Detect which cell encompasses the target text, then output its [X, Y] center coordinate. 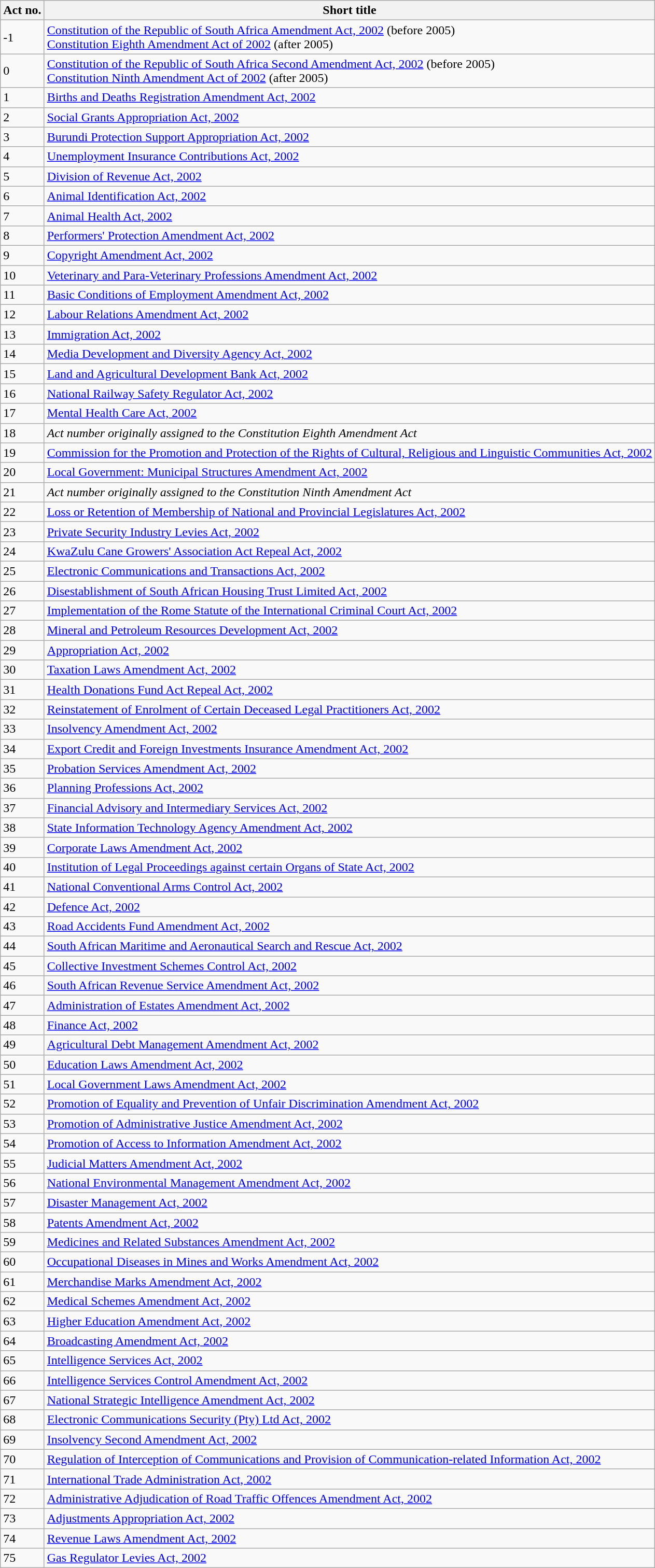
Revenue Laws Amendment Act, 2002 [350, 1538]
Financial Advisory and Intermediary Services Act, 2002 [350, 808]
74 [22, 1538]
6 [22, 196]
Taxation Laws Amendment Act, 2002 [350, 670]
Local Government: Municipal Structures Amendment Act, 2002 [350, 472]
33 [22, 729]
Land and Agricultural Development Bank Act, 2002 [350, 374]
Electronic Communications Security (Pty) Ltd Act, 2002 [350, 1420]
Animal Health Act, 2002 [350, 216]
63 [22, 1321]
Performers' Protection Amendment Act, 2002 [350, 235]
46 [22, 986]
Commission for the Promotion and Protection of the Rights of Cultural, Religious and Linguistic Communities Act, 2002 [350, 453]
Administration of Estates Amendment Act, 2002 [350, 1005]
30 [22, 670]
62 [22, 1301]
Burundi Protection Support Appropriation Act, 2002 [350, 137]
21 [22, 492]
Mineral and Petroleum Resources Development Act, 2002 [350, 631]
Medical Schemes Amendment Act, 2002 [350, 1301]
44 [22, 946]
Appropriation Act, 2002 [350, 650]
Merchandise Marks Amendment Act, 2002 [350, 1282]
Regulation of Interception of Communications and Provision of Communication-related Information Act, 2002 [350, 1459]
Collective Investment Schemes Control Act, 2002 [350, 966]
Probation Services Amendment Act, 2002 [350, 768]
Disestablishment of South African Housing Trust Limited Act, 2002 [350, 591]
26 [22, 591]
28 [22, 631]
14 [22, 354]
31 [22, 690]
34 [22, 749]
9 [22, 255]
49 [22, 1045]
Adjustments Appropriation Act, 2002 [350, 1518]
Social Grants Appropriation Act, 2002 [350, 117]
53 [22, 1124]
Road Accidents Fund Amendment Act, 2002 [350, 927]
75 [22, 1558]
Reinstatement of Enrolment of Certain Deceased Legal Practitioners Act, 2002 [350, 709]
48 [22, 1025]
69 [22, 1439]
State Information Technology Agency Amendment Act, 2002 [350, 828]
72 [22, 1499]
25 [22, 571]
45 [22, 966]
Intelligence Services Control Amendment Act, 2002 [350, 1380]
10 [22, 275]
42 [22, 907]
National Conventional Arms Control Act, 2002 [350, 887]
Electronic Communications and Transactions Act, 2002 [350, 571]
Labour Relations Amendment Act, 2002 [350, 315]
41 [22, 887]
50 [22, 1065]
54 [22, 1143]
71 [22, 1479]
Loss or Retention of Membership of National and Provincial Legislatures Act, 2002 [350, 512]
Agricultural Debt Management Amendment Act, 2002 [350, 1045]
National Railway Safety Regulator Act, 2002 [350, 394]
43 [22, 927]
South African Revenue Service Amendment Act, 2002 [350, 986]
Intelligence Services Act, 2002 [350, 1361]
20 [22, 472]
16 [22, 394]
13 [22, 334]
-1 [22, 37]
51 [22, 1084]
Judicial Matters Amendment Act, 2002 [350, 1163]
Institution of Legal Proceedings against certain Organs of State Act, 2002 [350, 867]
Education Laws Amendment Act, 2002 [350, 1065]
5 [22, 176]
Defence Act, 2002 [350, 907]
Local Government Laws Amendment Act, 2002 [350, 1084]
Corporate Laws Amendment Act, 2002 [350, 847]
Gas Regulator Levies Act, 2002 [350, 1558]
Health Donations Fund Act Repeal Act, 2002 [350, 690]
Higher Education Amendment Act, 2002 [350, 1321]
Promotion of Access to Information Amendment Act, 2002 [350, 1143]
Division of Revenue Act, 2002 [350, 176]
27 [22, 611]
KwaZulu Cane Growers' Association Act Repeal Act, 2002 [350, 551]
South African Maritime and Aeronautical Search and Rescue Act, 2002 [350, 946]
Planning Professions Act, 2002 [350, 788]
Animal Identification Act, 2002 [350, 196]
32 [22, 709]
Constitution of the Republic of South Africa Second Amendment Act, 2002 (before 2005) Constitution Ninth Amendment Act of 2002 (after 2005) [350, 71]
47 [22, 1005]
35 [22, 768]
66 [22, 1380]
Insolvency Second Amendment Act, 2002 [350, 1439]
Veterinary and Para-Veterinary Professions Amendment Act, 2002 [350, 275]
4 [22, 157]
29 [22, 650]
8 [22, 235]
Immigration Act, 2002 [350, 334]
7 [22, 216]
Private Security Industry Levies Act, 2002 [350, 531]
1 [22, 97]
23 [22, 531]
International Trade Administration Act, 2002 [350, 1479]
67 [22, 1400]
Act number originally assigned to the Constitution Ninth Amendment Act [350, 492]
58 [22, 1222]
19 [22, 453]
Patents Amendment Act, 2002 [350, 1222]
15 [22, 374]
52 [22, 1104]
38 [22, 828]
64 [22, 1341]
73 [22, 1518]
61 [22, 1282]
2 [22, 117]
55 [22, 1163]
Disaster Management Act, 2002 [350, 1202]
Births and Deaths Registration Amendment Act, 2002 [350, 97]
11 [22, 295]
0 [22, 71]
70 [22, 1459]
37 [22, 808]
59 [22, 1242]
65 [22, 1361]
39 [22, 847]
Constitution of the Republic of South Africa Amendment Act, 2002 (before 2005) Constitution Eighth Amendment Act of 2002 (after 2005) [350, 37]
Export Credit and Foreign Investments Insurance Amendment Act, 2002 [350, 749]
36 [22, 788]
Act number originally assigned to the Constitution Eighth Amendment Act [350, 433]
National Environmental Management Amendment Act, 2002 [350, 1183]
Act no. [22, 10]
24 [22, 551]
68 [22, 1420]
18 [22, 433]
3 [22, 137]
12 [22, 315]
56 [22, 1183]
Unemployment Insurance Contributions Act, 2002 [350, 157]
Promotion of Equality and Prevention of Unfair Discrimination Amendment Act, 2002 [350, 1104]
60 [22, 1262]
22 [22, 512]
Mental Health Care Act, 2002 [350, 413]
Short title [350, 10]
17 [22, 413]
Administrative Adjudication of Road Traffic Offences Amendment Act, 2002 [350, 1499]
National Strategic Intelligence Amendment Act, 2002 [350, 1400]
40 [22, 867]
Finance Act, 2002 [350, 1025]
Medicines and Related Substances Amendment Act, 2002 [350, 1242]
Implementation of the Rome Statute of the International Criminal Court Act, 2002 [350, 611]
Promotion of Administrative Justice Amendment Act, 2002 [350, 1124]
Insolvency Amendment Act, 2002 [350, 729]
Occupational Diseases in Mines and Works Amendment Act, 2002 [350, 1262]
Media Development and Diversity Agency Act, 2002 [350, 354]
Copyright Amendment Act, 2002 [350, 255]
Broadcasting Amendment Act, 2002 [350, 1341]
57 [22, 1202]
Basic Conditions of Employment Amendment Act, 2002 [350, 295]
